Extract the [x, y] coordinate from the center of the cell holding the provided text.  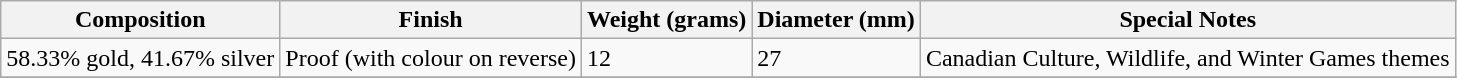
Special Notes [1188, 20]
Proof (with colour on reverse) [431, 58]
Composition [140, 20]
58.33% gold, 41.67% silver [140, 58]
12 [666, 58]
Weight (grams) [666, 20]
Canadian Culture, Wildlife, and Winter Games themes [1188, 58]
27 [836, 58]
Diameter (mm) [836, 20]
Finish [431, 20]
